Identify which cell holds the provided text, then report its [X, Y] central coordinate. 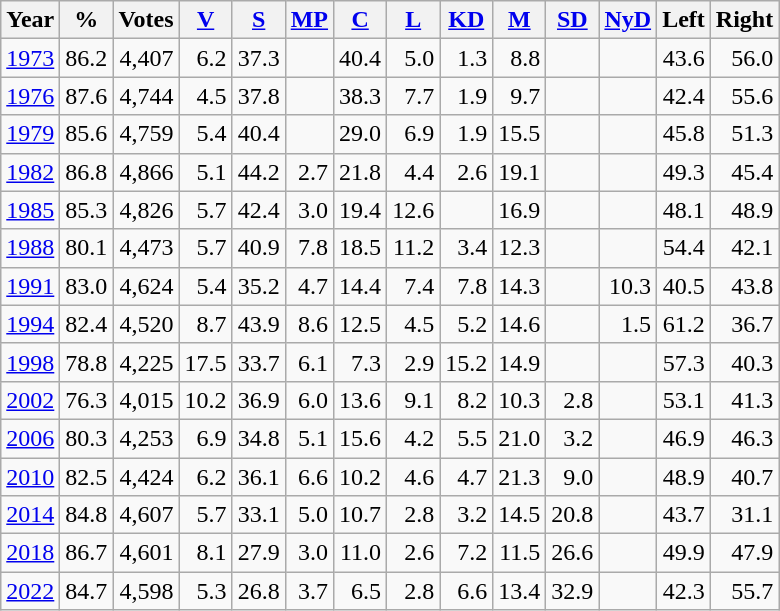
80.3 [86, 438]
27.9 [258, 553]
16.9 [520, 210]
SD [572, 20]
85.6 [86, 134]
40.9 [258, 248]
1998 [30, 362]
1973 [30, 58]
2018 [30, 553]
38.3 [360, 96]
11.5 [520, 553]
80.1 [86, 248]
7.3 [360, 362]
Left [684, 20]
4,601 [146, 553]
12.5 [360, 324]
4,607 [146, 515]
4,407 [146, 58]
6.5 [360, 591]
84.8 [86, 515]
26.8 [258, 591]
8.6 [309, 324]
% [86, 20]
4,759 [146, 134]
14.3 [520, 286]
42.1 [744, 248]
82.4 [86, 324]
43.9 [258, 324]
33.7 [258, 362]
84.7 [86, 591]
7.4 [414, 286]
37.8 [258, 96]
46.3 [744, 438]
8.8 [520, 58]
14.9 [520, 362]
53.1 [684, 400]
2002 [30, 400]
Right [744, 20]
1988 [30, 248]
36.9 [258, 400]
1.3 [466, 58]
42.3 [684, 591]
1991 [30, 286]
5.2 [466, 324]
8.1 [206, 553]
4,225 [146, 362]
7.7 [414, 96]
6.1 [309, 362]
4.6 [414, 477]
21.8 [360, 172]
1.5 [628, 324]
17.5 [206, 362]
47.9 [744, 553]
2010 [30, 477]
5.5 [466, 438]
4,598 [146, 591]
86.2 [86, 58]
MP [309, 20]
82.5 [86, 477]
46.9 [684, 438]
48.1 [684, 210]
2006 [30, 438]
4,520 [146, 324]
M [520, 20]
10.7 [360, 515]
14.5 [520, 515]
76.3 [86, 400]
4,015 [146, 400]
2022 [30, 591]
15.5 [520, 134]
4,866 [146, 172]
3.4 [466, 248]
40.7 [744, 477]
11.2 [414, 248]
V [206, 20]
37.3 [258, 58]
57.3 [684, 362]
12.6 [414, 210]
1976 [30, 96]
34.8 [258, 438]
2014 [30, 515]
56.0 [744, 58]
33.1 [258, 515]
4,624 [146, 286]
12.3 [520, 248]
5.3 [206, 591]
32.9 [572, 591]
6.0 [309, 400]
L [414, 20]
1994 [30, 324]
14.6 [520, 324]
8.7 [206, 324]
14.4 [360, 286]
45.8 [684, 134]
18.5 [360, 248]
9.1 [414, 400]
51.3 [744, 134]
4,744 [146, 96]
61.2 [684, 324]
4,253 [146, 438]
S [258, 20]
4.4 [414, 172]
45.4 [744, 172]
86.8 [86, 172]
26.6 [572, 553]
29.0 [360, 134]
35.2 [258, 286]
KD [466, 20]
Year [30, 20]
36.7 [744, 324]
4,826 [146, 210]
1979 [30, 134]
1982 [30, 172]
15.6 [360, 438]
49.9 [684, 553]
43.7 [684, 515]
40.3 [744, 362]
9.7 [520, 96]
7.2 [466, 553]
4,473 [146, 248]
8.2 [466, 400]
4.2 [414, 438]
86.7 [86, 553]
20.8 [572, 515]
19.4 [360, 210]
83.0 [86, 286]
1985 [30, 210]
36.1 [258, 477]
78.8 [86, 362]
43.6 [684, 58]
55.7 [744, 591]
21.3 [520, 477]
40.5 [684, 286]
49.3 [684, 172]
13.4 [520, 591]
21.0 [520, 438]
85.3 [86, 210]
11.0 [360, 553]
9.0 [572, 477]
31.1 [744, 515]
15.2 [466, 362]
Votes [146, 20]
2.7 [309, 172]
87.6 [86, 96]
43.8 [744, 286]
2.9 [414, 362]
54.4 [684, 248]
55.6 [744, 96]
C [360, 20]
NyD [628, 20]
44.2 [258, 172]
4,424 [146, 477]
3.7 [309, 591]
41.3 [744, 400]
19.1 [520, 172]
13.6 [360, 400]
